Locate the cell with the specified text and output its (x, y) center coordinate. 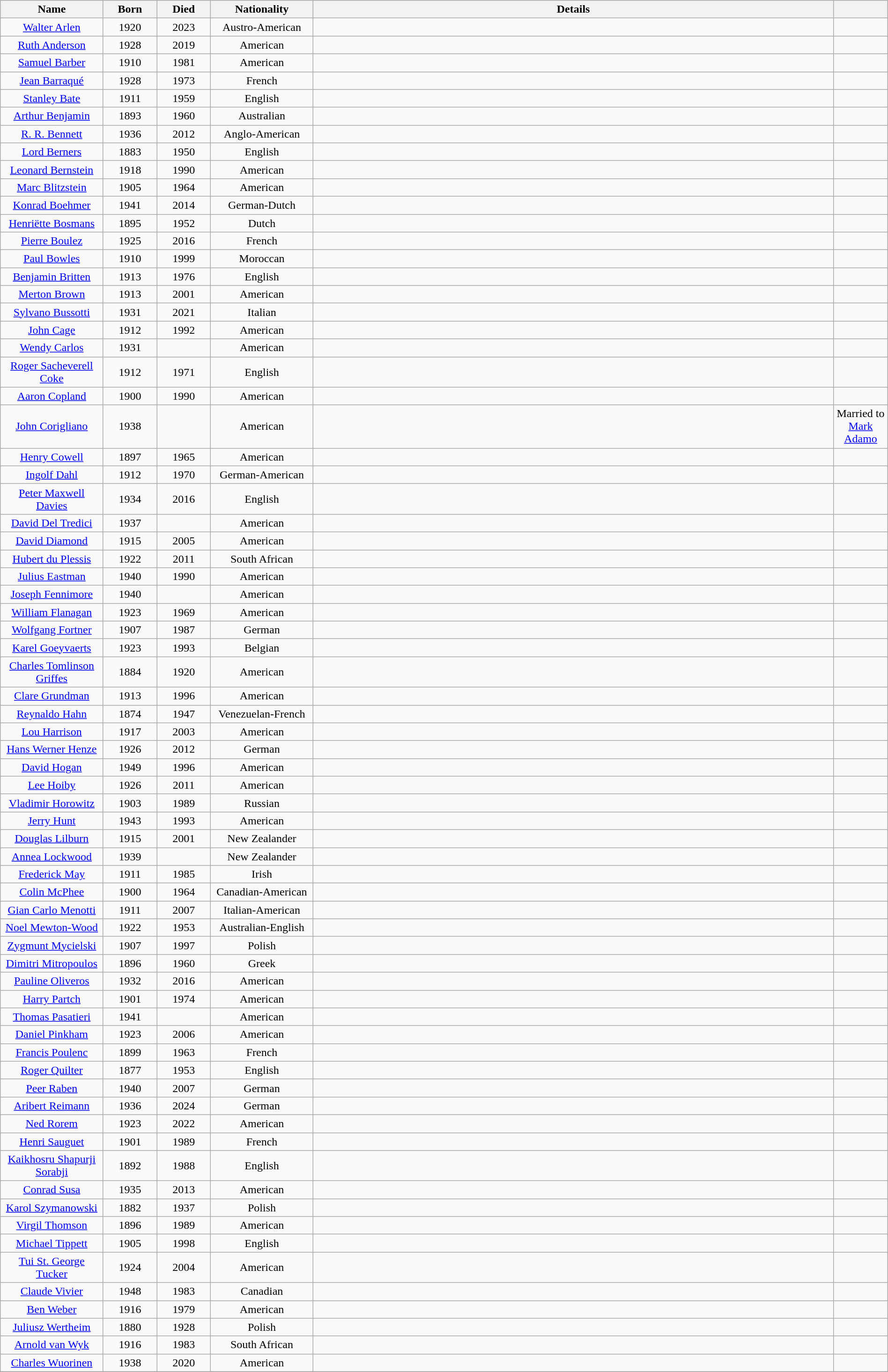
2014 (184, 205)
1924 (130, 1268)
Born (130, 9)
Died (184, 9)
1987 (184, 630)
1970 (184, 475)
1973 (184, 81)
1950 (184, 152)
Venezuelan-French (262, 714)
1897 (130, 457)
2004 (184, 1268)
Reynaldo Hahn (52, 714)
1880 (130, 1327)
Annea Lockwood (52, 856)
1939 (130, 856)
Henry Cowell (52, 457)
1981 (184, 63)
Nationality (262, 9)
Peer Raben (52, 1088)
1963 (184, 1052)
2019 (184, 45)
Dutch (262, 223)
Colin McPhee (52, 892)
2024 (184, 1106)
German-American (262, 475)
Paul Bowles (52, 259)
Ingolf Dahl (52, 475)
Details (573, 9)
Harry Partch (52, 999)
Hans Werner Henze (52, 749)
1965 (184, 457)
Julius Eastman (52, 577)
German-Dutch (262, 205)
1947 (184, 714)
John Corigliano (52, 426)
Daniel Pinkham (52, 1035)
1935 (130, 1190)
1934 (130, 499)
Aribert Reimann (52, 1106)
Roger Sacheverell Coke (52, 372)
1903 (130, 803)
1917 (130, 732)
Charles Wuorinen (52, 1363)
Peter Maxwell Davies (52, 499)
Ruth Anderson (52, 45)
Wolfgang Fortner (52, 630)
Conrad Susa (52, 1190)
Roger Quilter (52, 1070)
Marc Blitzstein (52, 187)
R. R. Bennett (52, 134)
Karol Szymanowski (52, 1208)
Belgian (262, 648)
Jean Barraqué (52, 81)
David Del Tredici (52, 523)
1884 (130, 672)
2003 (184, 732)
1979 (184, 1309)
Zygmunt Mycielski (52, 946)
Karel Goeyvaerts (52, 648)
Italian-American (262, 910)
Vladimir Horowitz (52, 803)
Kaikhosru Shapurji Sorabji (52, 1166)
Arthur Benjamin (52, 116)
Thomas Pasatieri (52, 1017)
Leonard Bernstein (52, 169)
Moroccan (262, 259)
Gian Carlo Menotti (52, 910)
Douglas Lilburn (52, 838)
Ned Rorem (52, 1123)
Tui St. George Tucker (52, 1268)
1925 (130, 241)
David Diamond (52, 541)
1883 (130, 152)
Hubert du Plessis (52, 558)
Irish (262, 874)
2020 (184, 1363)
David Hogan (52, 767)
1895 (130, 223)
2022 (184, 1123)
1998 (184, 1243)
1959 (184, 98)
William Flanagan (52, 612)
Francis Poulenc (52, 1052)
Australian-English (262, 928)
Ben Weber (52, 1309)
1985 (184, 874)
1892 (130, 1166)
Merton Brown (52, 294)
Stanley Bate (52, 98)
Joseph Fennimore (52, 594)
Samuel Barber (52, 63)
1943 (130, 821)
Charles Tomlinson Griffes (52, 672)
1877 (130, 1070)
Pauline Oliveros (52, 981)
1976 (184, 277)
Frederick May (52, 874)
1969 (184, 612)
1918 (130, 169)
Canadian (262, 1291)
1997 (184, 946)
1952 (184, 223)
Anglo-American (262, 134)
Sylvano Bussotti (52, 312)
Pierre Boulez (52, 241)
Dimitri Mitropoulos (52, 963)
Austro-American (262, 27)
Russian (262, 803)
Henriëtte Bosmans (52, 223)
Name (52, 9)
Arnold van Wyk (52, 1345)
Lord Berners (52, 152)
2023 (184, 27)
Clare Grundman (52, 696)
1999 (184, 259)
2006 (184, 1035)
1932 (130, 981)
Greek (262, 963)
John Cage (52, 330)
1948 (130, 1291)
Konrad Boehmer (52, 205)
1949 (130, 767)
1882 (130, 1208)
1874 (130, 714)
Juliusz Wertheim (52, 1327)
Walter Arlen (52, 27)
Married to Mark Adamo (861, 426)
Noel Mewton-Wood (52, 928)
Virgil Thomson (52, 1225)
Henri Sauguet (52, 1142)
2005 (184, 541)
Jerry Hunt (52, 821)
Wendy Carlos (52, 348)
Lou Harrison (52, 732)
1893 (130, 116)
Claude Vivier (52, 1291)
1971 (184, 372)
1988 (184, 1166)
Canadian-American (262, 892)
1899 (130, 1052)
1992 (184, 330)
Italian (262, 312)
Michael Tippett (52, 1243)
2021 (184, 312)
2013 (184, 1190)
Aaron Copland (52, 396)
Lee Hoiby (52, 785)
Australian (262, 116)
1974 (184, 999)
Benjamin Britten (52, 277)
